Detect which cell encompasses the target text, then output its (X, Y) center coordinate. 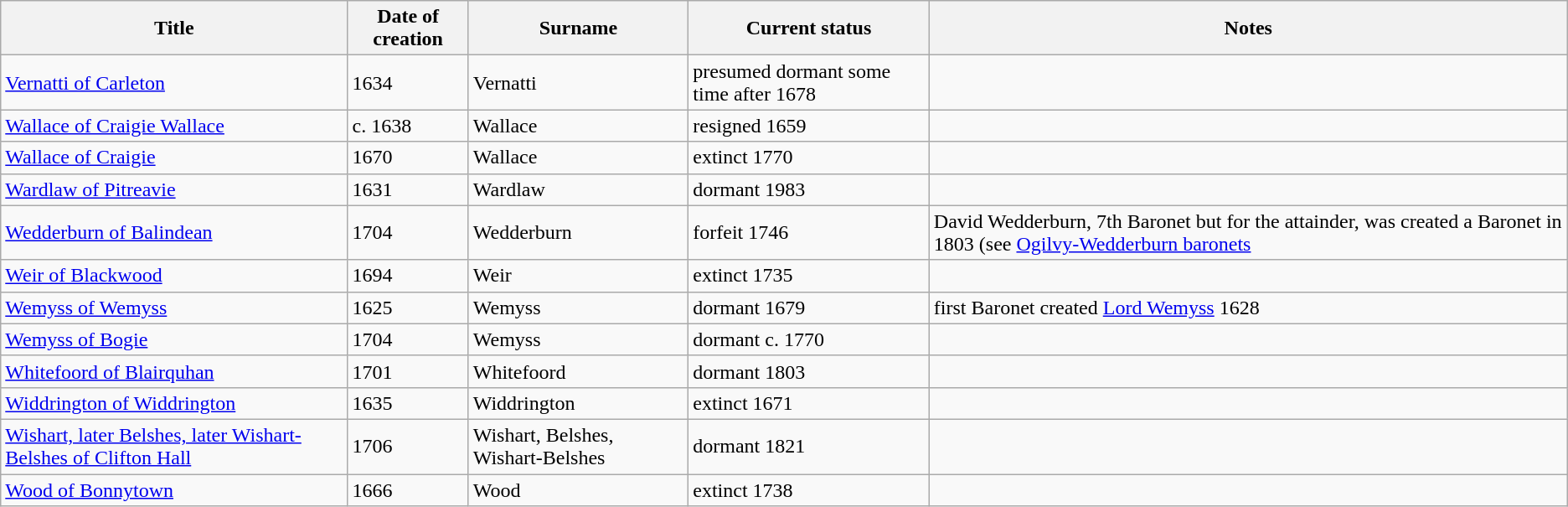
extinct 1735 (809, 276)
Surname (578, 28)
1634 (408, 82)
Notes (1248, 28)
forfeit 1746 (809, 233)
Widdrington of Widdrington (174, 403)
Wishart, later Belshes, later Wishart-Belshes of Clifton Hall (174, 446)
Wood of Bonnytown (174, 490)
dormant 1821 (809, 446)
Wemyss of Bogie (174, 339)
Whitefoord (578, 371)
resigned 1659 (809, 126)
extinct 1671 (809, 403)
Wedderburn of Balindean (174, 233)
Wardlaw (578, 189)
1694 (408, 276)
Widdrington (578, 403)
Vernatti of Carleton (174, 82)
1701 (408, 371)
Title (174, 28)
Wallace of Craigie (174, 158)
1706 (408, 446)
Wedderburn (578, 233)
extinct 1738 (809, 490)
David Wedderburn, 7th Baronet but for the attainder, was created a Baronet in 1803 (see Ogilvy-Wedderburn baronets (1248, 233)
dormant c. 1770 (809, 339)
Date of creation (408, 28)
Vernatti (578, 82)
1670 (408, 158)
dormant 1803 (809, 371)
Wardlaw of Pitreavie (174, 189)
Wood (578, 490)
Current status (809, 28)
1666 (408, 490)
1635 (408, 403)
Weir of Blackwood (174, 276)
Weir (578, 276)
1631 (408, 189)
Wemyss of Wemyss (174, 308)
dormant 1983 (809, 189)
Wallace of Craigie Wallace (174, 126)
presumed dormant some time after 1678 (809, 82)
dormant 1679 (809, 308)
1625 (408, 308)
first Baronet created Lord Wemyss 1628 (1248, 308)
Wishart, Belshes, Wishart-Belshes (578, 446)
Whitefoord of Blairquhan (174, 371)
extinct 1770 (809, 158)
c. 1638 (408, 126)
